Detect which cell encompasses the target text, then output its [X, Y] center coordinate. 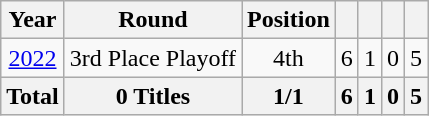
Year [33, 20]
0 Titles [152, 96]
Round [152, 20]
4th [289, 58]
1/1 [289, 96]
Position [289, 20]
2022 [33, 58]
3rd Place Playoff [152, 58]
Total [33, 96]
